For the text-containing cell, return its midpoint in (x, y) coordinate format. 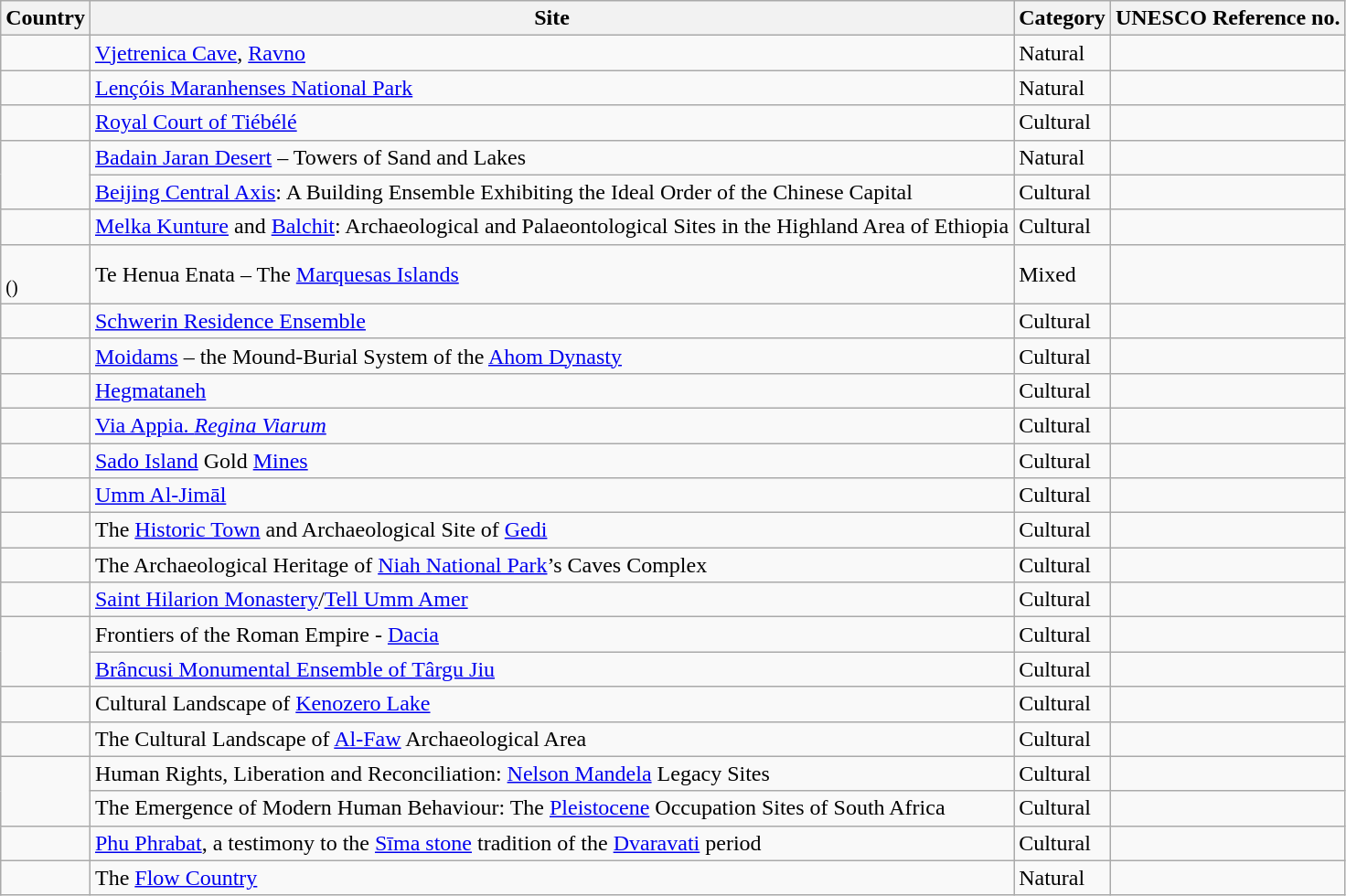
Via Appia. Regina Viarum (551, 425)
The Historic Town and Archaeological Site of Gedi (551, 530)
The Flow Country (551, 878)
Phu Phrabat, a testimony to the Sīma stone tradition of the Dvaravati period (551, 843)
Lençóis Maranhenses National Park (551, 88)
Te Henua Enata – The Marquesas Islands (551, 274)
Hegmataneh (551, 390)
Country (46, 18)
The Cultural Landscape of Al-Faw Archaeological Area (551, 739)
Cultural Landscape of Kenozero Lake (551, 704)
The Archaeological Heritage of Niah National Park’s Caves Complex (551, 565)
Schwerin Residence Ensemble (551, 321)
Site (551, 18)
Umm Al-Jimāl (551, 496)
Saint Hilarion Monastery/Tell Umm Amer (551, 600)
Brâncusi Monumental Ensemble of Târgu Jiu (551, 669)
Sado Island Gold Mines (551, 460)
Moidams – the Mound-Burial System of the Ahom Dynasty (551, 356)
Beijing Central Axis: A Building Ensemble Exhibiting the Ideal Order of the Chinese Capital (551, 192)
The Emergence of Modern Human Behaviour: The Pleistocene Occupation Sites of South Africa (551, 808)
Human Rights, Liberation and Reconciliation: Nelson Mandela Legacy Sites (551, 773)
Badain Jaran Desert – Towers of Sand and Lakes (551, 157)
Melka Kunture and Balchit: Archaeological and Palaeontological Sites in the Highland Area of Ethiopia (551, 227)
Mixed (1063, 274)
Vjetrenica Cave, Ravno (551, 53)
() (46, 274)
Category (1063, 18)
Royal Court of Tiébélé (551, 123)
UNESCO Reference no. (1227, 18)
Frontiers of the Roman Empire - Dacia (551, 635)
